Return the [X, Y] coordinate for the center point of the cell that contains the specified text.  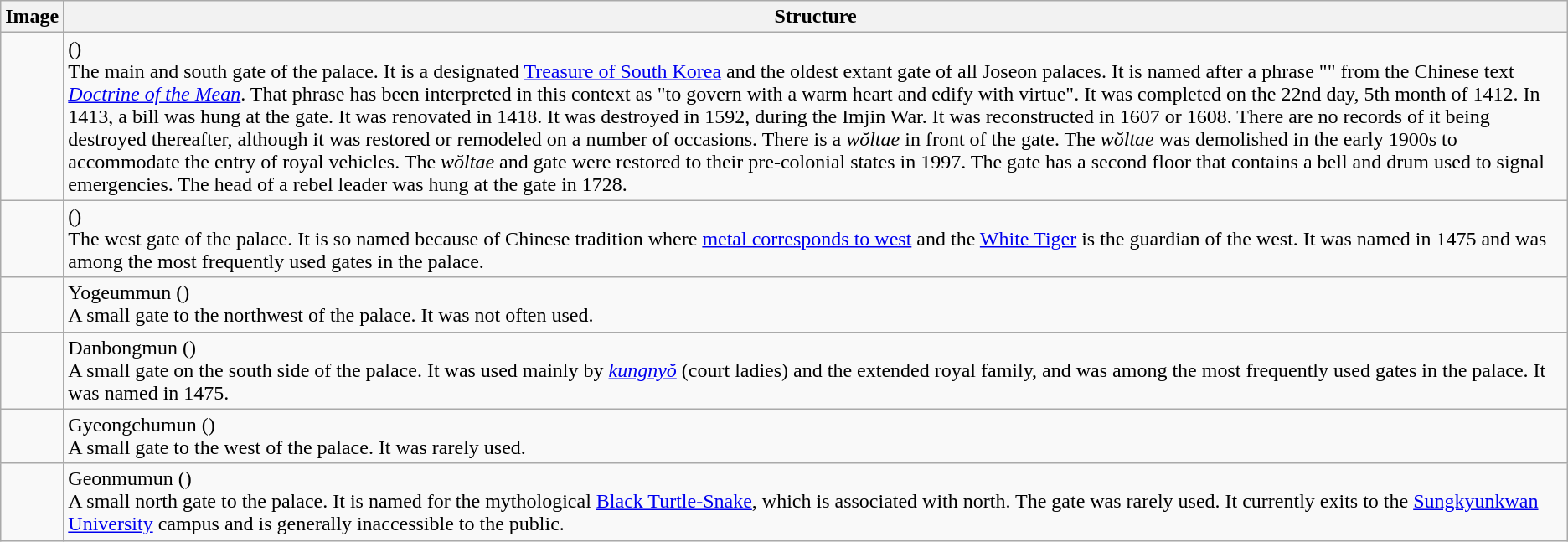
Image [32, 17]
Gyeongchumun ()A small gate to the west of the palace. It was rarely used. [816, 436]
Structure [816, 17]
Yogeummun ()A small gate to the northwest of the palace. It was not often used. [816, 305]
